Return [X, Y] of the center of cell containing provided text 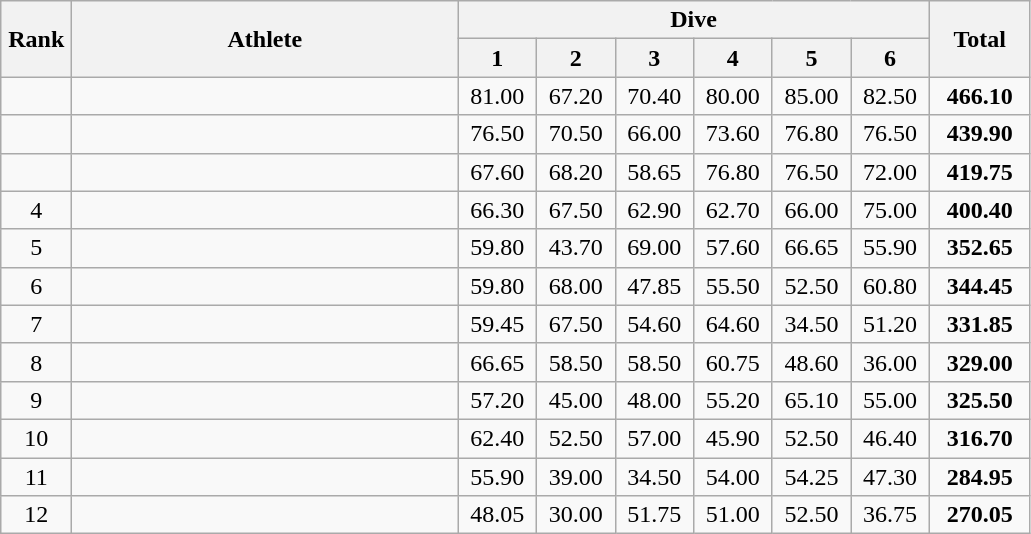
48.05 [498, 515]
80.00 [734, 96]
Dive [694, 20]
419.75 [980, 172]
10 [36, 438]
57.00 [654, 438]
55.20 [734, 400]
47.30 [890, 477]
55.50 [734, 286]
439.90 [980, 134]
325.50 [980, 400]
Total [980, 39]
331.85 [980, 324]
51.75 [654, 515]
46.40 [890, 438]
85.00 [812, 96]
68.00 [576, 286]
73.60 [734, 134]
75.00 [890, 210]
47.85 [654, 286]
43.70 [576, 248]
62.70 [734, 210]
Rank [36, 39]
81.00 [498, 96]
11 [36, 477]
65.10 [812, 400]
316.70 [980, 438]
284.95 [980, 477]
12 [36, 515]
57.60 [734, 248]
400.40 [980, 210]
466.10 [980, 96]
82.50 [890, 96]
344.45 [980, 286]
45.00 [576, 400]
352.65 [980, 248]
9 [36, 400]
54.00 [734, 477]
2 [576, 58]
51.00 [734, 515]
45.90 [734, 438]
36.75 [890, 515]
1 [498, 58]
48.00 [654, 400]
59.45 [498, 324]
68.20 [576, 172]
67.60 [498, 172]
39.00 [576, 477]
60.80 [890, 286]
8 [36, 362]
36.00 [890, 362]
48.60 [812, 362]
70.50 [576, 134]
70.40 [654, 96]
329.00 [980, 362]
58.65 [654, 172]
7 [36, 324]
3 [654, 58]
57.20 [498, 400]
30.00 [576, 515]
62.90 [654, 210]
51.20 [890, 324]
54.60 [654, 324]
55.00 [890, 400]
69.00 [654, 248]
270.05 [980, 515]
Athlete [265, 39]
67.20 [576, 96]
66.30 [498, 210]
62.40 [498, 438]
64.60 [734, 324]
72.00 [890, 172]
60.75 [734, 362]
54.25 [812, 477]
